Output the (X, Y) coordinate of the center of the cell containing the given text.  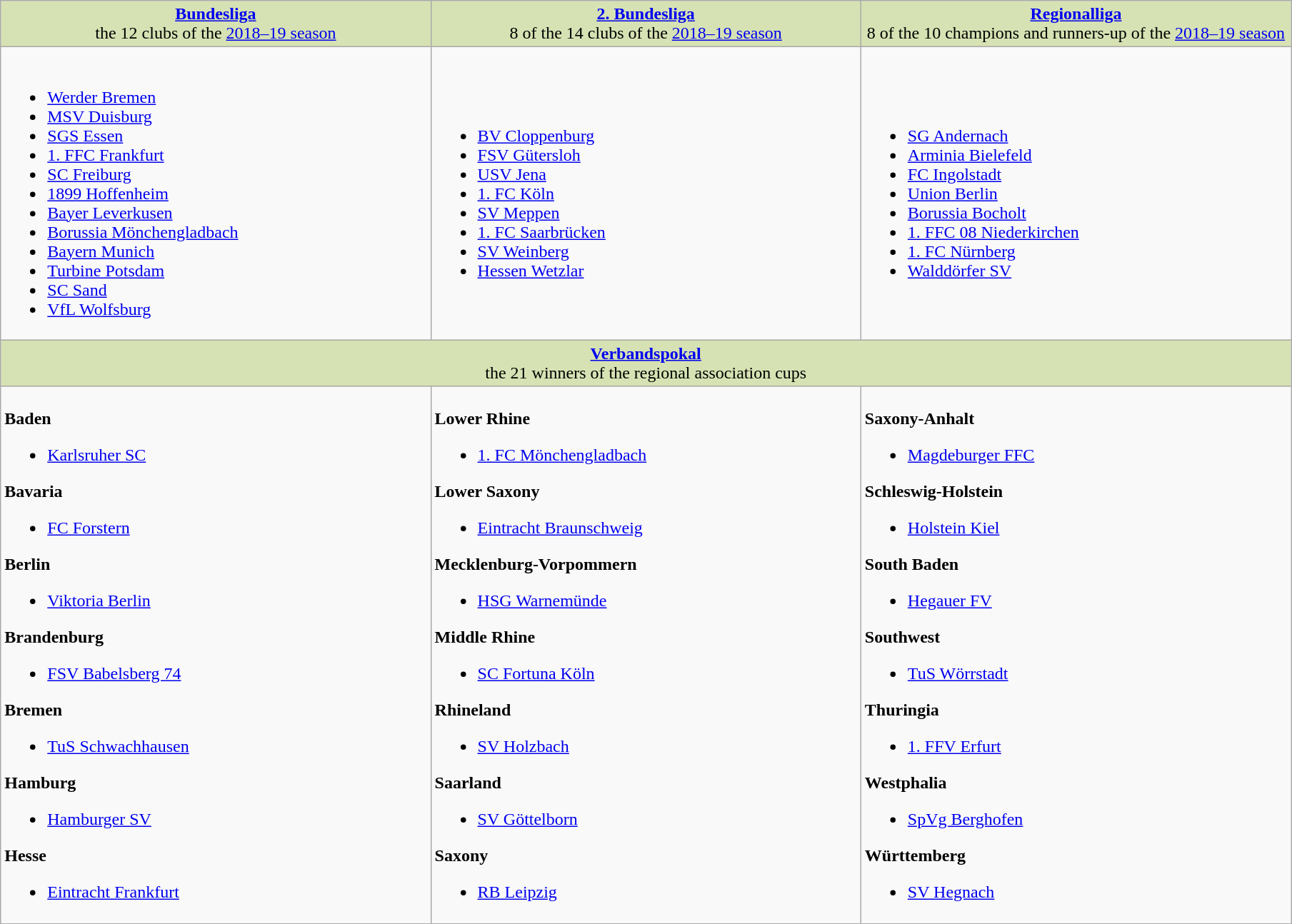
SG AndernachArminia BielefeldFC IngolstadtUnion BerlinBorussia Bocholt1. FFC 08 Niederkirchen1. FC NürnbergWalddörfer SV (1076, 194)
Verbandspokalthe 21 winners of the regional association cups (646, 363)
Bundesligathe 12 clubs of the 2018–19 season (216, 24)
2. Bundesliga8 of the 14 clubs of the 2018–19 season (646, 24)
Regionalliga8 of the 10 champions and runners-up of the 2018–19 season (1076, 24)
BV CloppenburgFSV GüterslohUSV Jena1. FC KölnSV Meppen1. FC SaarbrückenSV WeinbergHessen Wetzlar (646, 194)
